Identify which cell holds the provided text, then report its [X, Y] central coordinate. 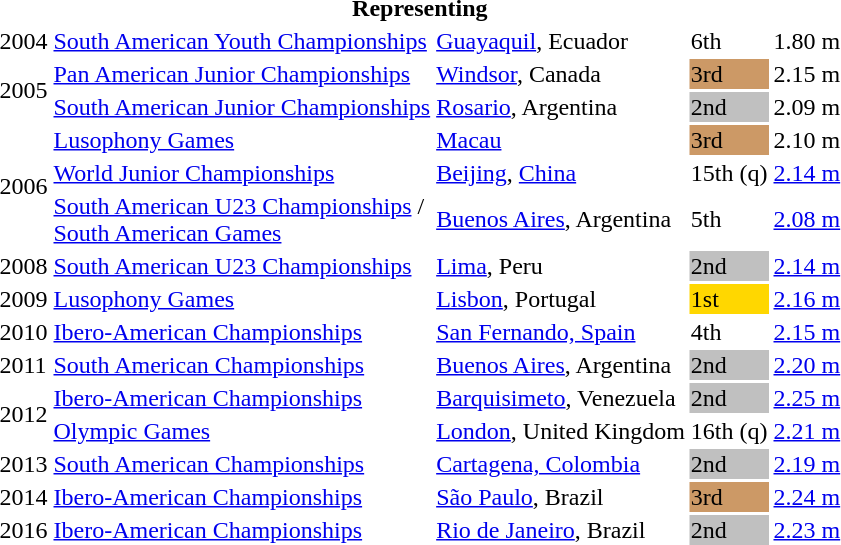
Barquisimeto, Venezuela [561, 398]
London, United Kingdom [561, 431]
5th [729, 220]
Rosario, Argentina [561, 107]
Lima, Peru [561, 266]
Olympic Games [242, 431]
South American U23 Championships /South American Games [242, 220]
São Paulo, Brazil [561, 497]
Windsor, Canada [561, 74]
4th [729, 332]
Beijing, China [561, 173]
South American Youth Championships [242, 41]
6th [729, 41]
South American Junior Championships [242, 107]
South American U23 Championships [242, 266]
1st [729, 299]
San Fernando, Spain [561, 332]
Rio de Janeiro, Brazil [561, 530]
Cartagena, Colombia [561, 464]
Lisbon, Portugal [561, 299]
World Junior Championships [242, 173]
16th (q) [729, 431]
Macau [561, 140]
Pan American Junior Championships [242, 74]
15th (q) [729, 173]
Guayaquil, Ecuador [561, 41]
